Find where the given text appears and provide that cell's center as (X, Y) coordinate. 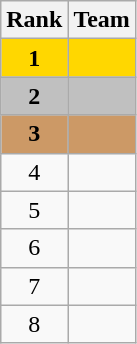
Rank (34, 20)
6 (34, 248)
5 (34, 210)
7 (34, 286)
4 (34, 172)
2 (34, 96)
Team (102, 20)
1 (34, 58)
8 (34, 324)
3 (34, 134)
